Locate the cell with the specified text and output its (x, y) center coordinate. 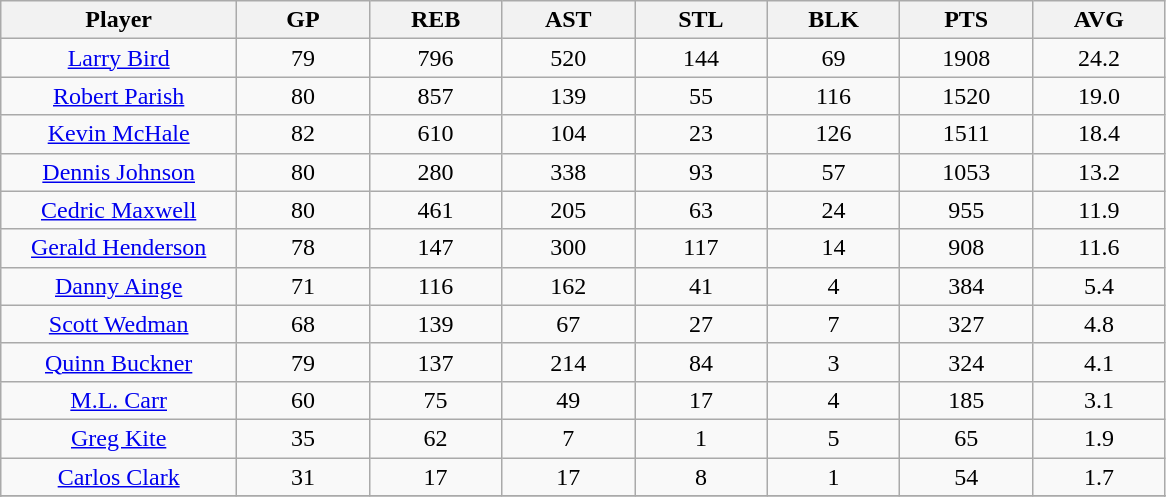
162 (568, 286)
Dennis Johnson (119, 172)
AVG (1100, 20)
955 (966, 210)
610 (436, 134)
84 (702, 362)
Danny Ainge (119, 286)
147 (436, 248)
14 (834, 248)
137 (436, 362)
Player (119, 20)
35 (304, 438)
Greg Kite (119, 438)
STL (702, 20)
117 (702, 248)
19.0 (1100, 96)
65 (966, 438)
1511 (966, 134)
57 (834, 172)
796 (436, 58)
205 (568, 210)
AST (568, 20)
384 (966, 286)
1053 (966, 172)
4.8 (1100, 324)
Quinn Buckner (119, 362)
GP (304, 20)
214 (568, 362)
67 (568, 324)
62 (436, 438)
461 (436, 210)
BLK (834, 20)
144 (702, 58)
71 (304, 286)
13.2 (1100, 172)
31 (304, 477)
185 (966, 400)
Larry Bird (119, 58)
27 (702, 324)
60 (304, 400)
338 (568, 172)
24.2 (1100, 58)
5 (834, 438)
REB (436, 20)
8 (702, 477)
49 (568, 400)
11.6 (1100, 248)
11.9 (1100, 210)
54 (966, 477)
Cedric Maxwell (119, 210)
55 (702, 96)
82 (304, 134)
1908 (966, 58)
1520 (966, 96)
3 (834, 362)
104 (568, 134)
126 (834, 134)
1.9 (1100, 438)
63 (702, 210)
69 (834, 58)
324 (966, 362)
41 (702, 286)
Gerald Henderson (119, 248)
75 (436, 400)
93 (702, 172)
Scott Wedman (119, 324)
Kevin McHale (119, 134)
24 (834, 210)
4.1 (1100, 362)
908 (966, 248)
5.4 (1100, 286)
M.L. Carr (119, 400)
23 (702, 134)
PTS (966, 20)
Carlos Clark (119, 477)
78 (304, 248)
1.7 (1100, 477)
520 (568, 58)
300 (568, 248)
857 (436, 96)
280 (436, 172)
Robert Parish (119, 96)
327 (966, 324)
68 (304, 324)
18.4 (1100, 134)
3.1 (1100, 400)
